For the text-containing cell, return its midpoint in [x, y] coordinate format. 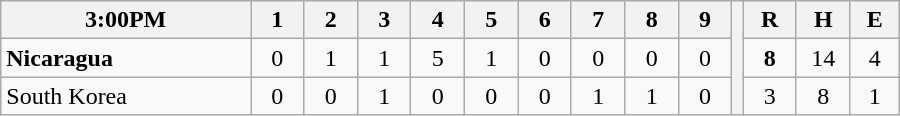
R [770, 20]
14 [823, 58]
6 [544, 20]
H [823, 20]
E [874, 20]
South Korea [126, 96]
2 [330, 20]
9 [704, 20]
7 [598, 20]
3:00PM [126, 20]
Nicaragua [126, 58]
